Detect which cell encompasses the target text, then output its (x, y) center coordinate. 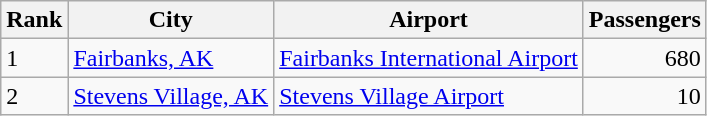
Airport (429, 20)
1 (34, 58)
City (171, 20)
Stevens Village Airport (429, 96)
Fairbanks International Airport (429, 58)
2 (34, 96)
Stevens Village, AK (171, 96)
Rank (34, 20)
10 (644, 96)
680 (644, 58)
Fairbanks, AK (171, 58)
Passengers (644, 20)
